Return the (X, Y) coordinate for the center point of the cell that contains the specified text.  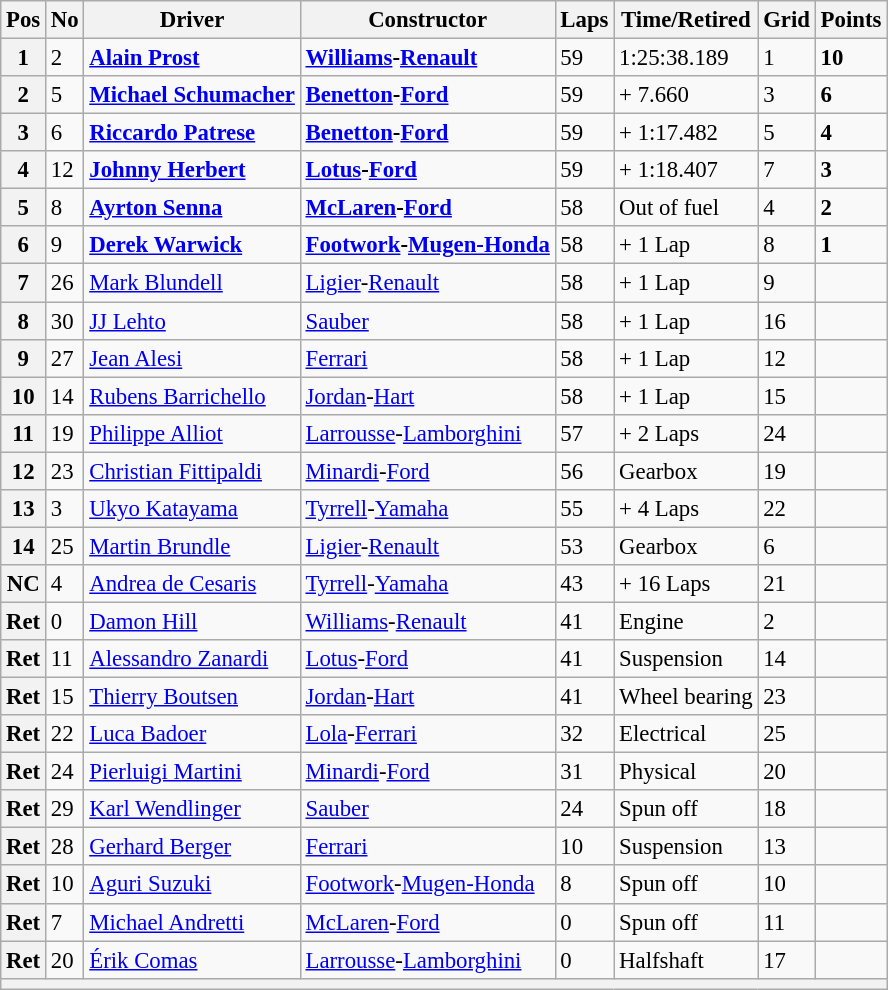
+ 16 Laps (686, 584)
JJ Lehto (192, 321)
Aguri Suzuki (192, 885)
Michael Schumacher (192, 95)
Pos (24, 20)
53 (584, 546)
Electrical (686, 734)
NC (24, 584)
Halfshaft (686, 960)
Alessandro Zanardi (192, 659)
Engine (686, 621)
Ukyo Katayama (192, 509)
+ 4 Laps (686, 509)
Out of fuel (686, 208)
1:25:38.189 (686, 58)
+ 1:18.407 (686, 170)
28 (65, 847)
Martin Brundle (192, 546)
Karl Wendlinger (192, 809)
Johnny Herbert (192, 170)
Érik Comas (192, 960)
+ 2 Laps (686, 433)
+ 7.660 (686, 95)
Gerhard Berger (192, 847)
Michael Andretti (192, 922)
Jean Alesi (192, 358)
Luca Badoer (192, 734)
Time/Retired (686, 20)
Philippe Alliot (192, 433)
17 (786, 960)
+ 1:17.482 (686, 133)
Thierry Boutsen (192, 697)
43 (584, 584)
Mark Blundell (192, 283)
32 (584, 734)
31 (584, 772)
Christian Fittipaldi (192, 471)
Ayrton Senna (192, 208)
Alain Prost (192, 58)
Damon Hill (192, 621)
Pierluigi Martini (192, 772)
57 (584, 433)
Grid (786, 20)
21 (786, 584)
Andrea de Cesaris (192, 584)
Constructor (428, 20)
18 (786, 809)
No (65, 20)
Driver (192, 20)
Derek Warwick (192, 245)
Wheel bearing (686, 697)
Points (850, 20)
Lola-Ferrari (428, 734)
26 (65, 283)
Laps (584, 20)
55 (584, 509)
30 (65, 321)
27 (65, 358)
56 (584, 471)
Riccardo Patrese (192, 133)
29 (65, 809)
Rubens Barrichello (192, 396)
16 (786, 321)
Physical (686, 772)
